Detect which cell encompasses the target text, then output its (X, Y) center coordinate. 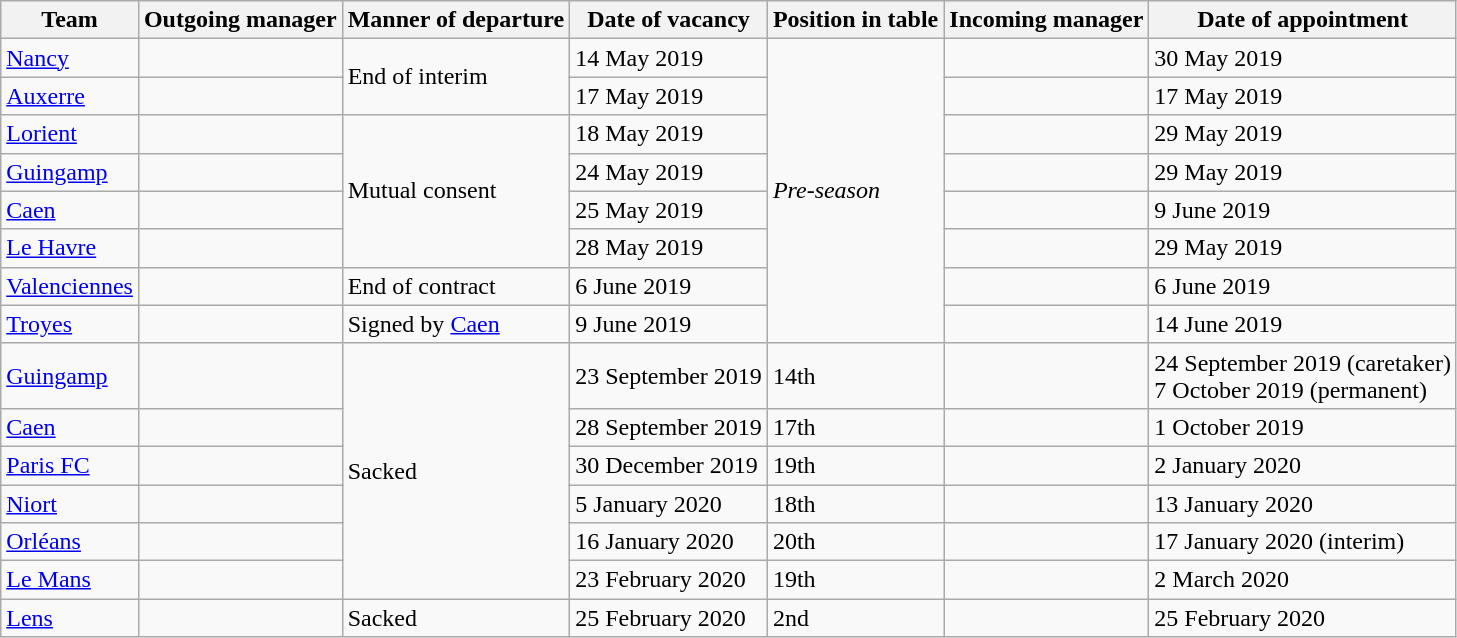
Date of appointment (1303, 20)
Lorient (70, 134)
25 May 2019 (669, 210)
16 January 2020 (669, 542)
Incoming manager (1046, 20)
24 May 2019 (669, 172)
Troyes (70, 324)
Le Mans (70, 580)
28 September 2019 (669, 427)
Niort (70, 503)
18 May 2019 (669, 134)
Outgoing manager (240, 20)
28 May 2019 (669, 248)
Date of vacancy (669, 20)
End of contract (456, 286)
17th (855, 427)
13 January 2020 (1303, 503)
14th (855, 376)
2nd (855, 618)
Nancy (70, 58)
Orléans (70, 542)
23 February 2020 (669, 580)
Pre-season (855, 191)
Lens (70, 618)
Le Havre (70, 248)
Position in table (855, 20)
Manner of departure (456, 20)
17 January 2020 (interim) (1303, 542)
Valenciennes (70, 286)
30 December 2019 (669, 465)
14 May 2019 (669, 58)
End of interim (456, 77)
23 September 2019 (669, 376)
Mutual consent (456, 191)
24 September 2019 (caretaker)7 October 2019 (permanent) (1303, 376)
2 March 2020 (1303, 580)
Auxerre (70, 96)
18th (855, 503)
14 June 2019 (1303, 324)
Team (70, 20)
Signed by Caen (456, 324)
30 May 2019 (1303, 58)
Paris FC (70, 465)
2 January 2020 (1303, 465)
5 January 2020 (669, 503)
1 October 2019 (1303, 427)
20th (855, 542)
